Output the [X, Y] coordinate of the center of the cell containing the given text.  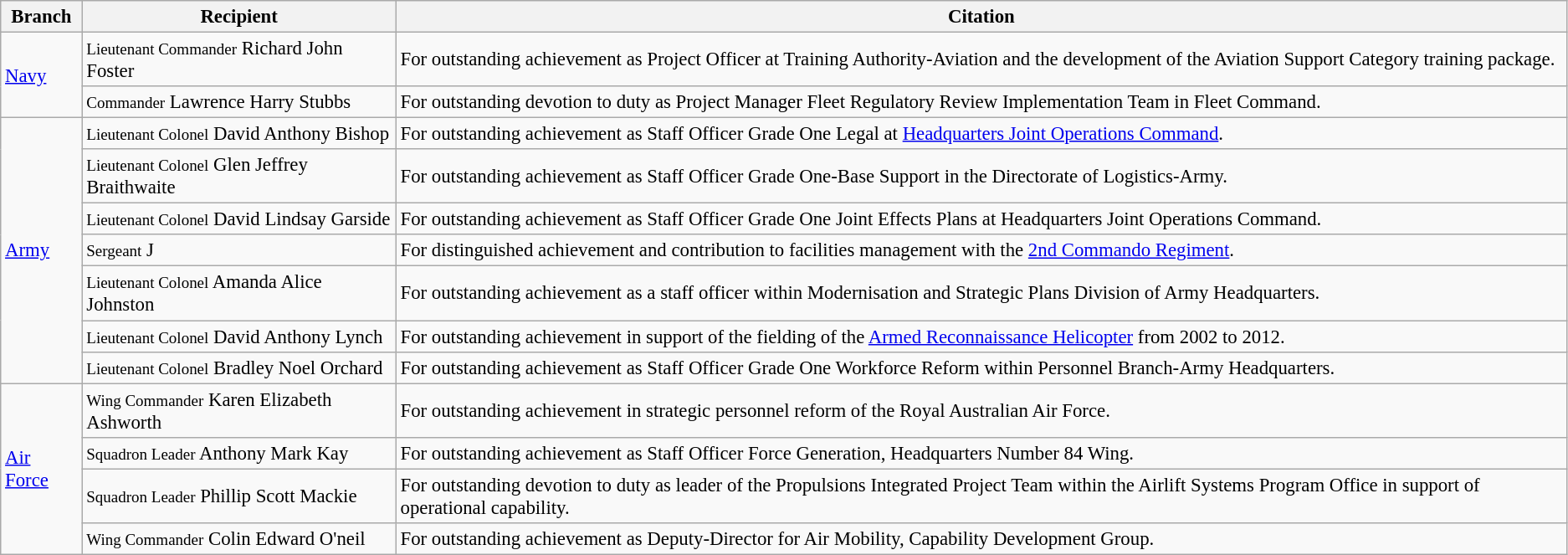
Wing Commander Colin Edward O'neil [239, 539]
Lieutenant Colonel David Lindsay Garside [239, 219]
For outstanding achievement as Staff Officer Grade One Workforce Reform within Personnel Branch-Army Headquarters. [981, 367]
For outstanding achievement as a staff officer within Modernisation and Strategic Plans Division of Army Headquarters. [981, 293]
Lieutenant Colonel Bradley Noel Orchard [239, 367]
Squadron Leader Anthony Mark Kay [239, 453]
Branch [42, 17]
For outstanding achievement as Deputy-Director for Air Mobility, Capability Development Group. [981, 539]
For outstanding devotion to duty as Project Manager Fleet Regulatory Review Implementation Team in Fleet Command. [981, 102]
Lieutenant Commander Richard John Foster [239, 60]
For outstanding achievement in support of the fielding of the Armed Reconnaissance Helicopter from 2002 to 2012. [981, 337]
For distinguished achievement and contribution to facilities management with the 2nd Commando Regiment. [981, 250]
Army [42, 251]
Squadron Leader Phillip Scott Mackie [239, 496]
For outstanding achievement in strategic personnel reform of the Royal Australian Air Force. [981, 410]
Lieutenant Colonel Amanda Alice Johnston [239, 293]
Wing Commander Karen Elizabeth Ashworth [239, 410]
For outstanding achievement as Staff Officer Grade One Legal at Headquarters Joint Operations Command. [981, 134]
Sergeant J [239, 250]
For outstanding achievement as Project Officer at Training Authority-Aviation and the development of the Aviation Support Category training package. [981, 60]
Lieutenant Colonel David Anthony Bishop [239, 134]
Navy [42, 75]
For outstanding achievement as Staff Officer Force Generation, Headquarters Number 84 Wing. [981, 453]
For outstanding achievement as Staff Officer Grade One Joint Effects Plans at Headquarters Joint Operations Command. [981, 219]
Recipient [239, 17]
Commander Lawrence Harry Stubbs [239, 102]
Lieutenant Colonel David Anthony Lynch [239, 337]
Citation [981, 17]
For outstanding achievement as Staff Officer Grade One-Base Support in the Directorate of Logistics-Army. [981, 176]
Lieutenant Colonel Glen Jeffrey Braithwaite [239, 176]
Air Force [42, 469]
